Extract the (x, y) coordinate from the center of the cell holding the provided text.  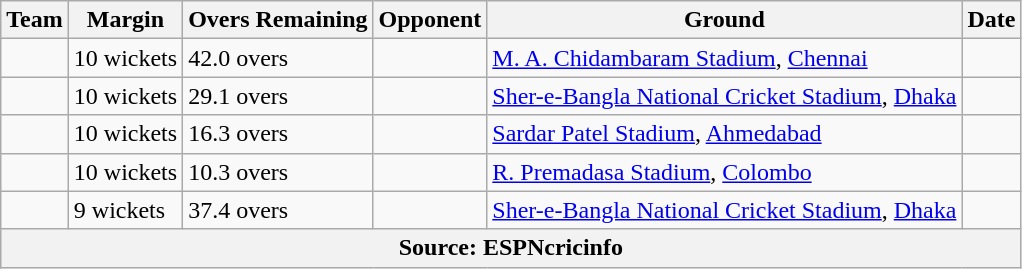
42.0 overs (278, 58)
Sardar Patel Stadium, Ahmedabad (724, 134)
Source: ESPNcricinfo (511, 248)
Opponent (430, 20)
Team (35, 20)
Ground (724, 20)
R. Premadasa Stadium, Colombo (724, 172)
9 wickets (125, 210)
M. A. Chidambaram Stadium, Chennai (724, 58)
37.4 overs (278, 210)
Margin (125, 20)
29.1 overs (278, 96)
16.3 overs (278, 134)
Overs Remaining (278, 20)
Date (992, 20)
10.3 overs (278, 172)
